Scan for the cell matching the given text and deliver its [X, Y] coordinate at center. 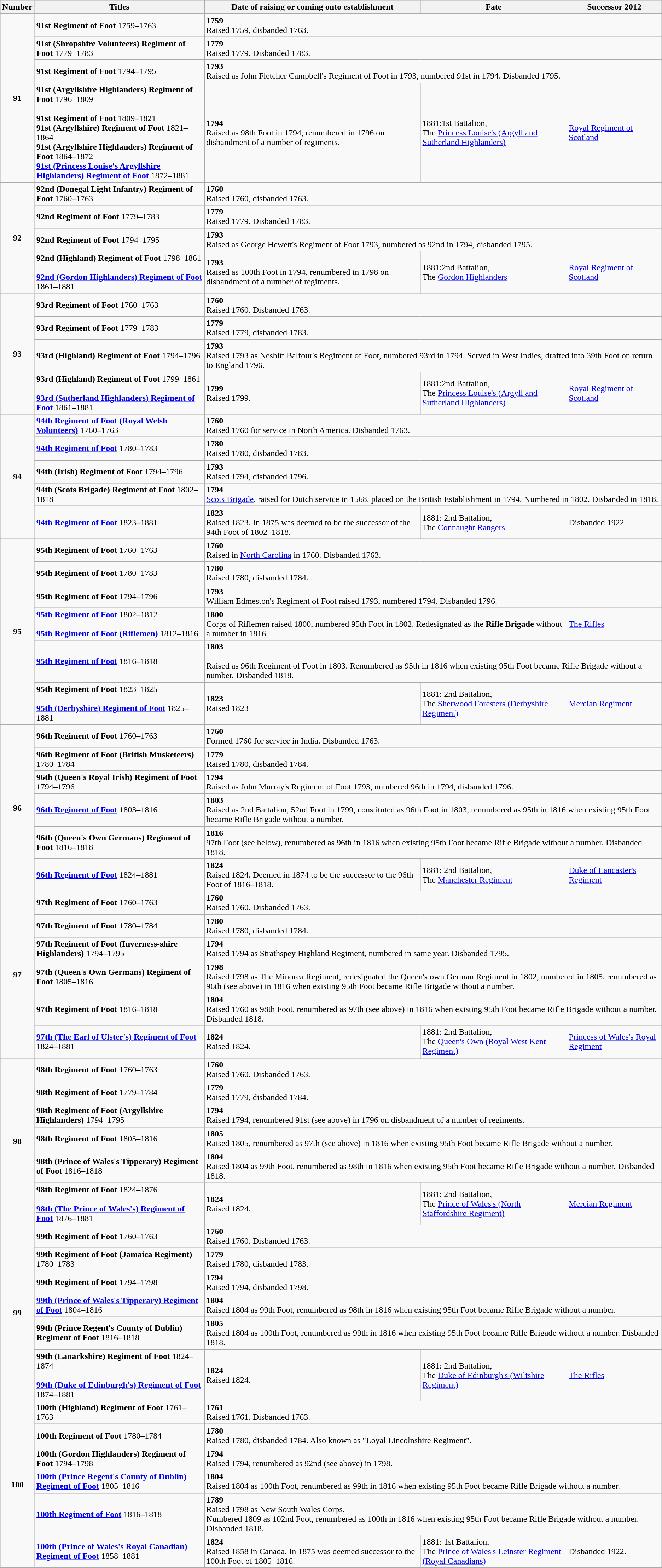
1805Raised 1805, renumbered as 97th (see above) in 1816 when existing 95th Foot became Rifle Brigade without a number. [433, 1138]
1881: 2nd Battalion, The Sherwood Foresters (Derbyshire Regiment) [494, 703]
96 [17, 808]
1779Raised 1780, disbanded 1783. [433, 1259]
1881: 2nd Battalion,The Queen's Own (Royal West Kent Regiment) [494, 1042]
1804Raised 1804 as 99th Foot, renumbered as 98th in 1816 when existing 95th Foot became Rifle Brigade without a number. [433, 1305]
1780Raised 1780, disbanded 1783. [433, 449]
95th Regiment of Foot 1823–182595th (Derbyshire) Regiment of Foot 1825–1881 [120, 703]
95th Regiment of Foot 1802–181295th Regiment of Foot (Riflemen) 1812–1816 [120, 624]
91st Regiment of Foot 1759–1763 [120, 25]
100th Regiment of Foot 1816–1818 [120, 1514]
1881: 2nd Battalion,The Duke of Edinburgh's (Wiltshire Regiment) [494, 1375]
98th Regiment of Foot 1779–1784 [120, 1092]
Successor 2012 [615, 7]
93rd Regiment of Foot 1779–1783 [120, 328]
100 [17, 1484]
99th (Prince Regent's County of Dublin) Regiment of Foot 1816–1818 [120, 1333]
1794Raised 1794, renumbered 91st (see above) in 1796 on disbandment of a number of regiments. [433, 1116]
1823Raised 1823 [313, 703]
1804Raised 1804 as 100th Foot, renumbered as 99th in 1816 when existing 95th Foot became Rifle Brigade without a number. [433, 1481]
1824Raised 1858 in Canada. In 1875 was deemed successor to the 100th Foot of 1805–1816. [313, 1551]
97th (The Earl of Ulster's) Regiment of Foot 1824–1881 [120, 1042]
96th Regiment of Foot (British Musketeers) 1780–1784 [120, 759]
95th Regiment of Foot 1794–1796 [120, 596]
100th (Prince Regent's County of Dublin) Regiment of Foot 1805–1816 [120, 1481]
98th Regiment of Foot 1805–1816 [120, 1138]
1794Raised 1794, renumbered as 92nd (see above) in 1798. [433, 1459]
94 [17, 476]
94th Regiment of Foot 1780–1783 [120, 449]
1800Corps of Riflemen raised 1800, numbered 95th Foot in 1802. Redesignated as the Rifle Brigade without a number in 1816. [385, 624]
99th Regiment of Foot (Jamaica Regiment) 1780–1783 [120, 1259]
1881:2nd Battalion,The Princess Louise's (Argyll and Sutherland Highlanders) [494, 393]
91 [17, 98]
92nd (Highland) Regiment of Foot 1798–186192nd (Gordon Highlanders) Regiment of Foot 1861–1881 [120, 272]
99th (Prince of Wales's Tipperary) Regiment of Foot 1804–1816 [120, 1305]
92nd Regiment of Foot 1794–1795 [120, 240]
96th (Queen's Royal Irish) Regiment of Foot 1794–1796 [120, 782]
93rd (Highland) Regiment of Foot 1799–186193rd (Sutherland Highlanders) Regiment of Foot 1861–1881 [120, 393]
100th (Gordon Highlanders) Regiment of Foot 1794–1798 [120, 1459]
1794 Raised as John Murray's Regiment of Foot 1793, numbered 96th in 1794, disbanded 1796. [433, 782]
97th Regiment of Foot 1780–1784 [120, 926]
1760Formed 1760 for service in India. Disbanded 1763. [433, 736]
1761Raised 1761. Disbanded 1763. [433, 1413]
92nd (Donegal Light Infantry) Regiment of Foot 1760–1763 [120, 194]
94th Regiment of Foot (Royal Welsh Volunteers) 1760–1763 [120, 426]
1804Raised 1760 as 98th Foot, renumbered as 97th (see above) in 1816 when existing 95th Foot became Rifle Brigade without a number. Disbanded 1818. [433, 1009]
98th Regiment of Foot (Argyllshire Highlanders) 1794–1795 [120, 1116]
95th Regiment of Foot 1760–1763 [120, 550]
93rd (Highland) Regiment of Foot 1794–1796 [120, 355]
1760Raised 1760 for service in North America. Disbanded 1763. [433, 426]
1823Raised 1823. In 1875 was deemed to be the successor of the 94th Foot of 1802–1818. [313, 522]
91st Regiment of Foot 1794–1795 [120, 71]
100th (Highland) Regiment of Foot 1761–1763 [120, 1413]
98th (Prince of Wales's Tipperary) Regiment of Foot 1816–1818 [120, 1166]
98th Regiment of Foot 1824–187698th (The Prince of Wales's) Regiment of Foot 1876–1881 [120, 1203]
92 [17, 238]
100th Regiment of Foot 1780–1784 [120, 1435]
93 [17, 354]
94th (Irish) Regiment of Foot 1794–1796 [120, 472]
1793William Edmeston's Regiment of Foot raised 1793, numbered 1794. Disbanded 1796. [433, 596]
1804Raised 1804 as 99th Foot, renumbered as 98th in 1816 when existing 95th Foot became Rifle Brigade without a number. Disbanded 1818. [433, 1166]
1780Raised 1780, disbanded 1784. Also known as "Loyal Lincolnshire Regiment". [433, 1435]
1760Raised 1760, disbanded 1763. [433, 194]
92nd Regiment of Foot 1779–1783 [120, 216]
95th Regiment of Foot 1816–1818 [120, 661]
1779Raised 1780, disbanded 1784. [433, 759]
96th (Queen's Own Germans) Regiment of Foot 1816–1818 [120, 843]
1793Raised 1794, disbanded 1796. [433, 472]
99th (Lanarkshire) Regiment of Foot 1824–187499th (Duke of Edinburgh's) Regiment of Foot 1874–1881 [120, 1375]
1805Raised 1804 as 100th Foot, renumbered as 99th in 1816 when existing 95th Foot became Rifle Brigade without a number. Disbanded 1818. [433, 1333]
Duke of Lancaster's Regiment [615, 875]
97th Regiment of Foot 1760–1763 [120, 903]
97th Regiment of Foot (Inverness-shire Highlanders) 1794–1795 [120, 949]
Date of raising or coming onto establishment [313, 7]
1794Raised as 98th Foot in 1794, renumbered in 1796 on disbandment of a number of regiments. [313, 132]
1779Raised 1779, disbanded 1784. [433, 1092]
1793Raised as 100th Foot in 1794, renumbered in 1798 on disbandment of a number of regiments. [313, 272]
96th Regiment of Foot 1803–1816 [120, 810]
1799Raised 1799. [313, 393]
1794Scots Brigade, raised for Dutch service in 1568, placed on the British Establishment in 1794. Numbered in 1802. Disbanded in 1818. [433, 494]
Disbanded 1922. [615, 1551]
1794Raised 1794, disbanded 1798. [433, 1282]
1881: 1st Battalion,The Prince of Wales's Leinster Regiment (Royal Canadians) [494, 1551]
95 [17, 632]
1793Raised as George Hewett's Regiment of Foot 1793, numbered as 92nd in 1794, disbanded 1795. [433, 240]
Number [17, 7]
1760Raised in North Carolina in 1760. Disbanded 1763. [433, 550]
96th Regiment of Foot 1824–1881 [120, 875]
93rd Regiment of Foot 1760–1763 [120, 305]
94th Regiment of Foot 1823–1881 [120, 522]
1793Raised as John Fletcher Campbell's Regiment of Foot in 1793, numbered 91st in 1794. Disbanded 1795. [433, 71]
Titles [120, 7]
99th Regiment of Foot 1760–1763 [120, 1236]
1824Raised 1824. Deemed in 1874 to be the successor to the 96th Foot of 1816–1818. [313, 875]
91st (Shropshire Volunteers) Regiment of Foot 1779–1783 [120, 48]
96th Regiment of Foot 1760–1763 [120, 736]
99 [17, 1313]
1881: 2nd Battalion, The Manchester Regiment [494, 875]
1794Raised 1794 as Strathspey Highland Regiment, numbered in same year. Disbanded 1795. [433, 949]
97 [17, 975]
1759Raised 1759, disbanded 1763. [433, 25]
100th (Prince of Wales's Royal Canadian) Regiment of Foot 1858–1881 [120, 1551]
1779Raised 1779, disbanded 1783. [433, 328]
1881:2nd Battalion,The Gordon Highlanders [494, 272]
1881: 2nd Battalion,The Prince of Wales's (North Staffordshire Regiment) [494, 1203]
Disbanded 1922 [615, 522]
98th Regiment of Foot 1760–1763 [120, 1070]
97th Regiment of Foot 1816–1818 [120, 1009]
97th (Queen's Own Germans) Regiment of Foot 1805–1816 [120, 977]
98 [17, 1141]
99th Regiment of Foot 1794–1798 [120, 1282]
1816 97th Foot (see below), renumbered as 96th in 1816 when existing 95th Foot became Rifle Brigade without a number. Disbanded 1818. [433, 843]
1881:1st Battalion,The Princess Louise's (Argyll and Sutherland Highlanders) [494, 132]
Fate [494, 7]
94th (Scots Brigade) Regiment of Foot 1802–1818 [120, 494]
95th Regiment of Foot 1780–1783 [120, 573]
1881: 2nd Battalion,The Connaught Rangers [494, 522]
Princess of Wales's Royal Regiment [615, 1042]
